Locate the cell with the specified text and output its [x, y] center coordinate. 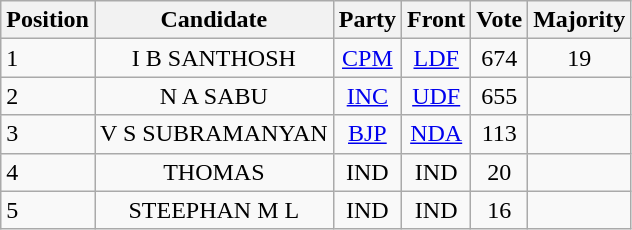
LDF [436, 58]
19 [580, 58]
UDF [436, 96]
2 [48, 96]
113 [500, 134]
Majority [580, 20]
Candidate [214, 20]
Front [436, 20]
Position [48, 20]
674 [500, 58]
4 [48, 172]
16 [500, 210]
1 [48, 58]
3 [48, 134]
STEEPHAN M L [214, 210]
Party [367, 20]
N A SABU [214, 96]
INC [367, 96]
BJP [367, 134]
655 [500, 96]
NDA [436, 134]
I B SANTHOSH [214, 58]
20 [500, 172]
CPM [367, 58]
V S SUBRAMANYAN [214, 134]
THOMAS [214, 172]
Vote [500, 20]
5 [48, 210]
